For the text-containing cell, return its midpoint in (X, Y) coordinate format. 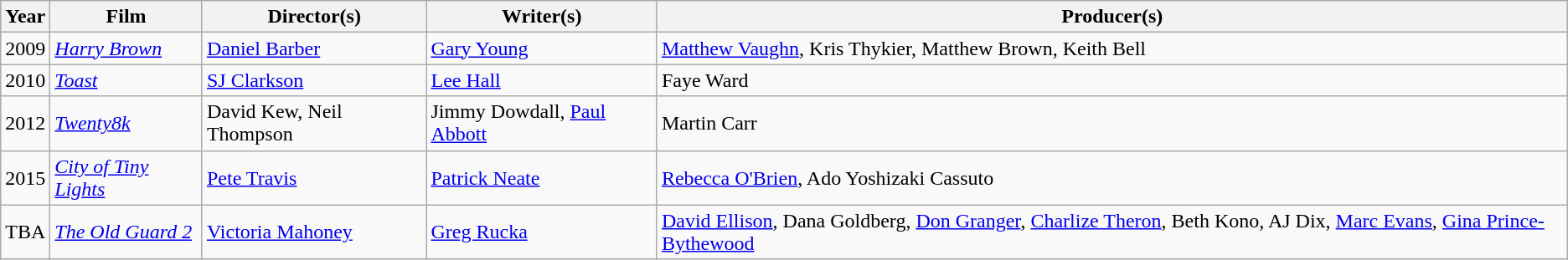
Twenty8k (126, 124)
David Ellison, Dana Goldberg, Don Granger, Charlize Theron, Beth Kono, AJ Dix, Marc Evans, Gina Prince-Bythewood (1112, 232)
Faye Ward (1112, 80)
SJ Clarkson (314, 80)
David Kew, Neil Thompson (314, 124)
Toast (126, 80)
Writer(s) (541, 17)
Director(s) (314, 17)
Daniel Barber (314, 48)
Gary Young (541, 48)
2015 (25, 177)
2010 (25, 80)
City of Tiny Lights (126, 177)
Matthew Vaughn, Kris Thykier, Matthew Brown, Keith Bell (1112, 48)
Pete Travis (314, 177)
2009 (25, 48)
2012 (25, 124)
Victoria Mahoney (314, 232)
Film (126, 17)
The Old Guard 2 (126, 232)
Lee Hall (541, 80)
Harry Brown (126, 48)
Jimmy Dowdall, Paul Abbott (541, 124)
Greg Rucka (541, 232)
TBA (25, 232)
Year (25, 17)
Rebecca O'Brien, Ado Yoshizaki Cassuto (1112, 177)
Producer(s) (1112, 17)
Martin Carr (1112, 124)
Patrick Neate (541, 177)
